Provide the [x, y] coordinate of the cell's center where the given text is located.  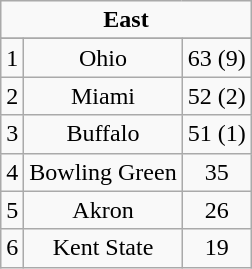
19 [216, 248]
Kent State [103, 248]
3 [12, 134]
35 [216, 172]
Buffalo [103, 134]
Akron [103, 210]
East [126, 20]
5 [12, 210]
1 [12, 58]
6 [12, 248]
2 [12, 96]
26 [216, 210]
Miami [103, 96]
52 (2) [216, 96]
4 [12, 172]
63 (9) [216, 58]
51 (1) [216, 134]
Ohio [103, 58]
Bowling Green [103, 172]
